Find where the given text appears and provide that cell's center as (x, y) coordinate. 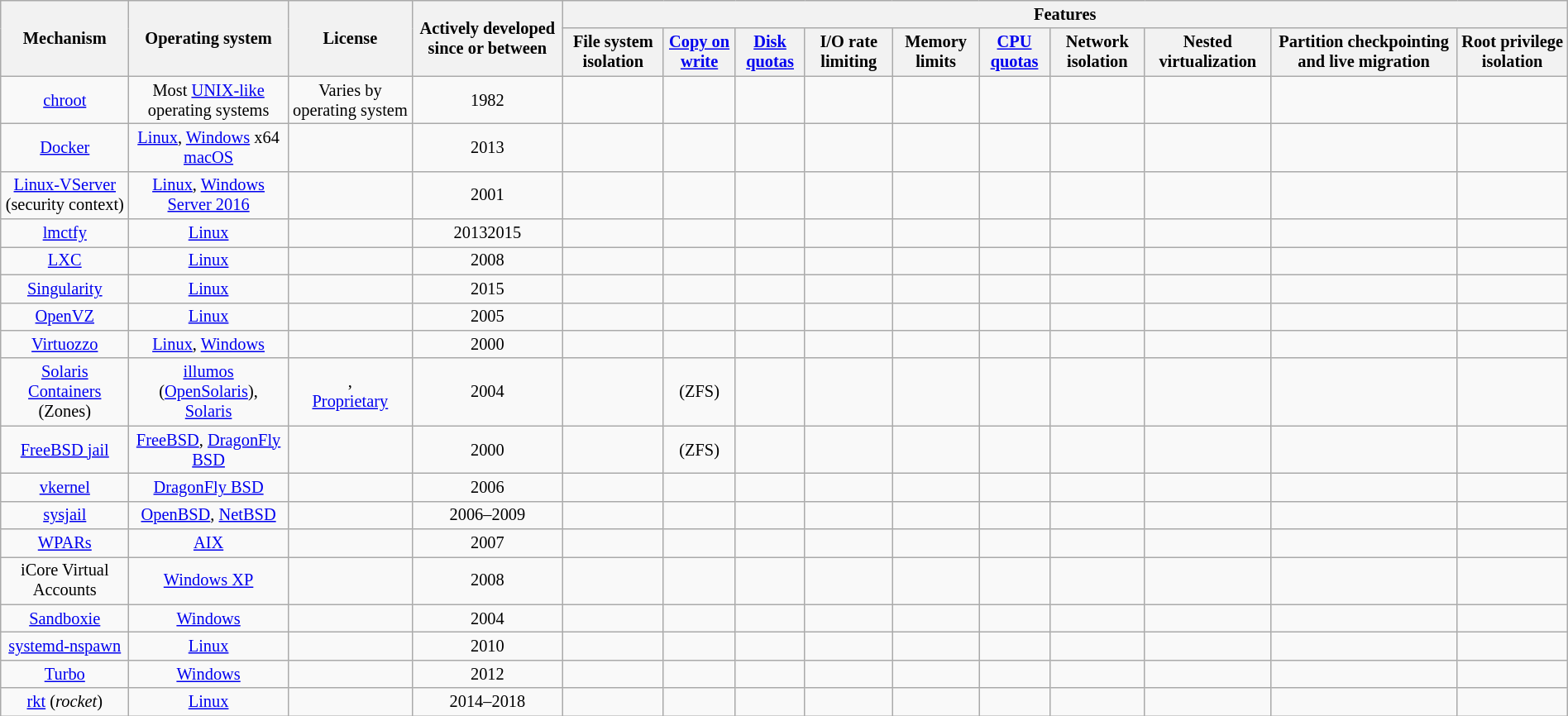
Mechanism (65, 38)
AIX (208, 543)
chroot (65, 100)
FreeBSD jail (65, 450)
OpenVZ (65, 317)
Memory limits (936, 52)
Copy on write (700, 52)
Sandboxie (65, 618)
2001 (487, 195)
Turbo (65, 674)
2010 (487, 646)
Nested virtualization (1207, 52)
Docker (65, 147)
OpenBSD, NetBSD (208, 515)
iCore Virtual Accounts (65, 580)
2013 (487, 147)
WPARs (65, 543)
DragonFly BSD (208, 487)
Actively developed since or between (487, 38)
vkernel (65, 487)
2012 (487, 674)
systemd-nspawn (65, 646)
Windows XP (208, 580)
lmctfy (65, 233)
Varies by operating system (350, 100)
Disk quotas (770, 52)
2006 (487, 487)
sysjail (65, 515)
License (350, 38)
2005 (487, 317)
2007 (487, 543)
Virtuozzo (65, 344)
2014–2018 (487, 702)
LXC (65, 260)
CPU quotas (1014, 52)
Linux-VServer(security context) (65, 195)
rkt (rocket) (65, 702)
Linux, Windows Server 2016 (208, 195)
Operating system (208, 38)
Linux, Windows (208, 344)
Most UNIX-like operating systems (208, 100)
1982 (487, 100)
illumos (OpenSolaris),Solaris (208, 392)
Network isolation (1097, 52)
2006–2009 (487, 515)
Features (1065, 14)
I/O rate limiting (849, 52)
Solaris Containers (Zones) (65, 392)
Singularity (65, 289)
File system isolation (613, 52)
,Proprietary (350, 392)
20132015 (487, 233)
2015 (487, 289)
Root privilege isolation (1512, 52)
FreeBSD, DragonFly BSD (208, 450)
Partition checkpointing and live migration (1364, 52)
Linux, Windows x64 macOS (208, 147)
